Extract the (x, y) coordinate from the center of the cell holding the provided text.  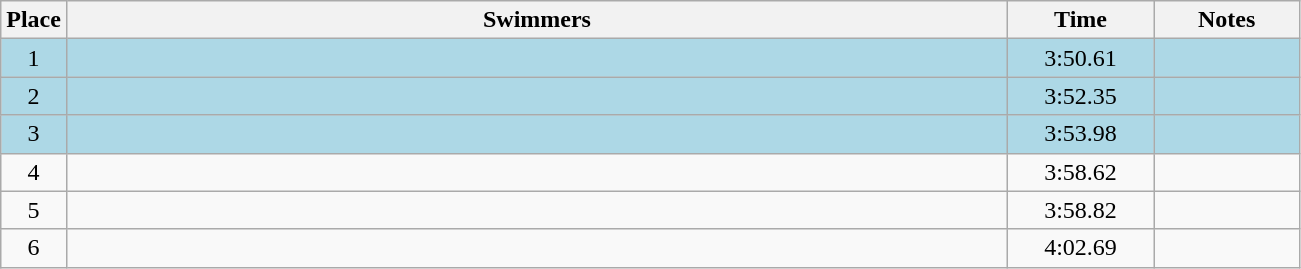
3:53.98 (1081, 134)
3:58.82 (1081, 210)
3:52.35 (1081, 96)
Swimmers (536, 20)
3:50.61 (1081, 58)
4:02.69 (1081, 248)
3 (34, 134)
6 (34, 248)
Time (1081, 20)
1 (34, 58)
5 (34, 210)
4 (34, 172)
2 (34, 96)
Place (34, 20)
Notes (1227, 20)
3:58.62 (1081, 172)
